Return the (X, Y) coordinate for the center point of the cell that contains the specified text.  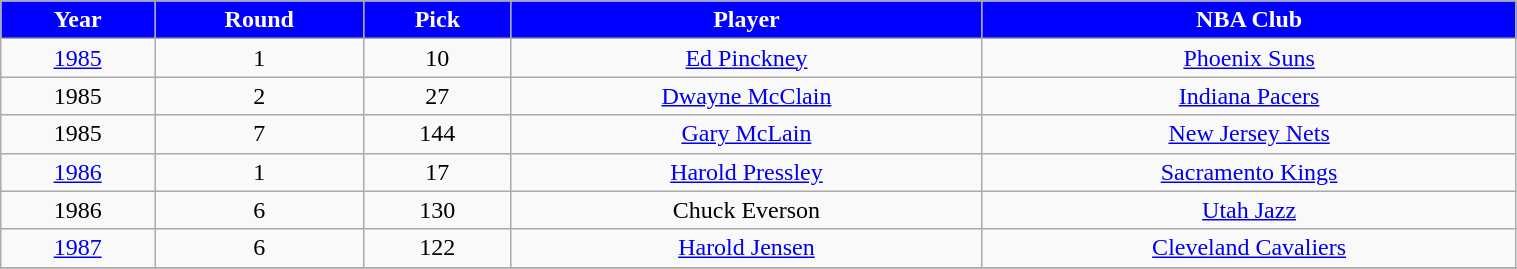
Sacramento Kings (1249, 172)
Harold Jensen (746, 248)
17 (438, 172)
Ed Pinckney (746, 58)
Phoenix Suns (1249, 58)
Utah Jazz (1249, 210)
144 (438, 134)
NBA Club (1249, 20)
New Jersey Nets (1249, 134)
2 (260, 96)
130 (438, 210)
Year (78, 20)
1987 (78, 248)
Cleveland Cavaliers (1249, 248)
Round (260, 20)
27 (438, 96)
10 (438, 58)
Harold Pressley (746, 172)
7 (260, 134)
Dwayne McClain (746, 96)
Indiana Pacers (1249, 96)
Player (746, 20)
Pick (438, 20)
Chuck Everson (746, 210)
122 (438, 248)
Gary McLain (746, 134)
